From the cell containing the given text, extract its center point as [X, Y] coordinate. 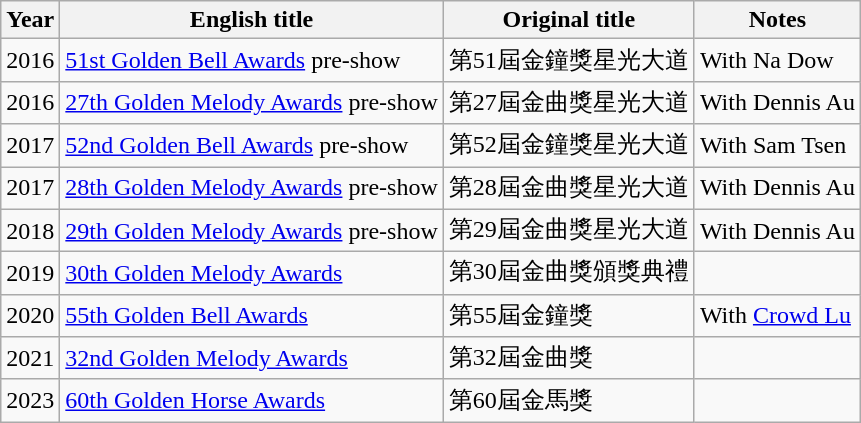
60th Golden Horse Awards [252, 400]
2019 [30, 274]
第27屆金曲獎星光大道 [568, 102]
55th Golden Bell Awards [252, 316]
第52屆金鐘獎星光大道 [568, 146]
2020 [30, 316]
With Na Dow [777, 60]
27th Golden Melody Awards pre-show [252, 102]
28th Golden Melody Awards pre-show [252, 188]
2018 [30, 230]
52nd Golden Bell Awards pre-show [252, 146]
2023 [30, 400]
51st Golden Bell Awards pre-show [252, 60]
第29屆金曲獎星光大道 [568, 230]
第32屆金曲獎 [568, 358]
With Sam Tsen [777, 146]
29th Golden Melody Awards pre-show [252, 230]
With Crowd Lu [777, 316]
2021 [30, 358]
第55屆金鐘獎 [568, 316]
Year [30, 20]
第60屆金馬獎 [568, 400]
第30屆金曲獎頒獎典禮 [568, 274]
第51屆金鐘獎星光大道 [568, 60]
第28屆金曲獎星光大道 [568, 188]
English title [252, 20]
Notes [777, 20]
30th Golden Melody Awards [252, 274]
Original title [568, 20]
32nd Golden Melody Awards [252, 358]
